For the text-containing cell, return its midpoint in [x, y] coordinate format. 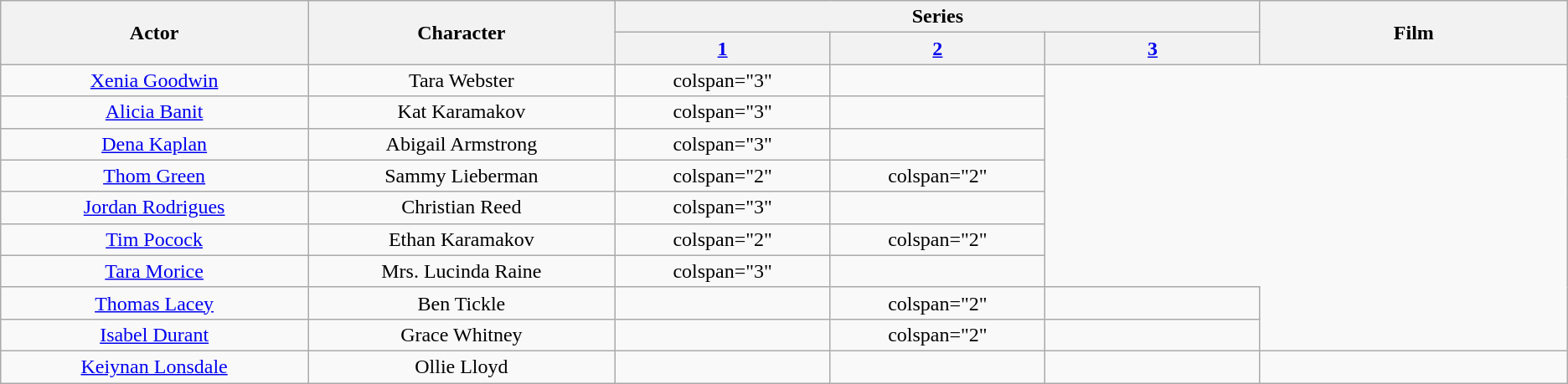
1 [722, 49]
Alicia Banit [154, 112]
2 [938, 49]
Character [462, 33]
Ollie Lloyd [462, 366]
Ethan Karamakov [462, 239]
Christian Reed [462, 207]
Dena Kaplan [154, 144]
Mrs. Lucinda Raine [462, 271]
Thom Green [154, 176]
Kat Karamakov [462, 112]
Tara Webster [462, 80]
Tara Morice [154, 271]
Xenia Goodwin [154, 80]
Keiynan Lonsdale [154, 366]
Series [937, 17]
Tim Pocock [154, 239]
Isabel Durant [154, 335]
Sammy Lieberman [462, 176]
Film [1414, 33]
Thomas Lacey [154, 303]
3 [1153, 49]
Grace Whitney [462, 335]
Ben Tickle [462, 303]
Abigail Armstrong [462, 144]
Jordan Rodrigues [154, 207]
Actor [154, 33]
